Capture the cell that displays the provided text and extract its (X, Y) central coordinate. 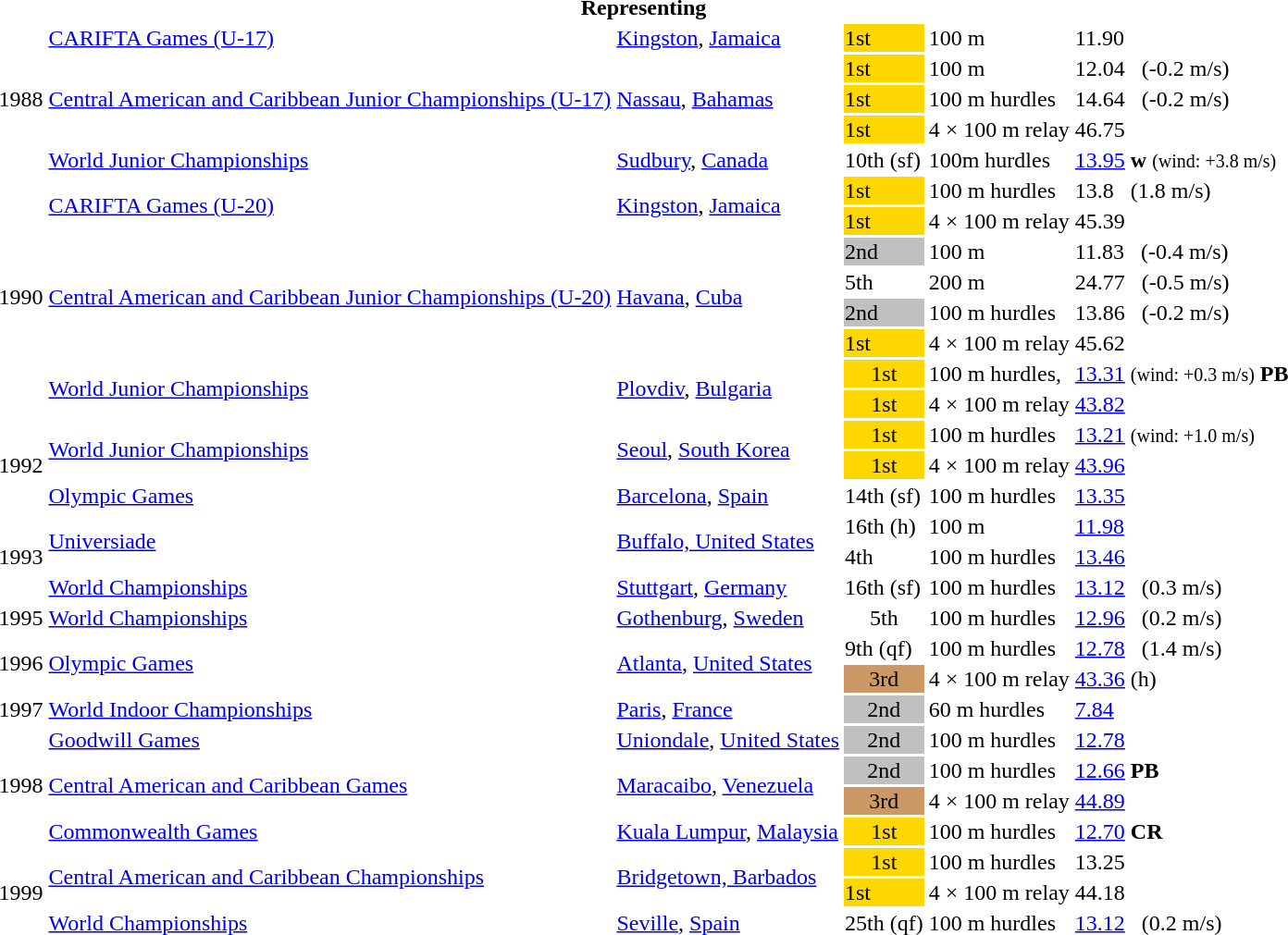
60 m hurdles (999, 709)
Commonwealth Games (329, 831)
Stuttgart, Germany (728, 587)
Uniondale, United States (728, 740)
Kuala Lumpur, Malaysia (728, 831)
Sudbury, Canada (728, 160)
16th (sf) (885, 587)
Seoul, South Korea (728, 449)
14th (sf) (885, 496)
Barcelona, Spain (728, 496)
CARIFTA Games (U-17) (329, 38)
Central American and Caribbean Junior Championships (U-20) (329, 298)
Central American and Caribbean Junior Championships (U-17) (329, 99)
10th (sf) (885, 160)
100 m hurdles, (999, 374)
Nassau, Bahamas (728, 99)
Paris, France (728, 709)
CARIFTA Games (U-20) (329, 205)
200 m (999, 282)
4th (885, 557)
Central American and Caribbean Games (329, 786)
Buffalo, United States (728, 542)
Plovdiv, Bulgaria (728, 388)
Bridgetown, Barbados (728, 877)
Central American and Caribbean Championships (329, 877)
16th (h) (885, 526)
Gothenburg, Sweden (728, 618)
Maracaibo, Venezuela (728, 786)
Goodwill Games (329, 740)
9th (qf) (885, 648)
World Indoor Championships (329, 709)
Havana, Cuba (728, 298)
100m hurdles (999, 160)
Atlanta, United States (728, 664)
Universiade (329, 542)
